Locate the cell with the specified text and output its (X, Y) center coordinate. 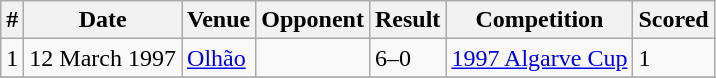
Olhão (219, 58)
Date (103, 20)
Opponent (313, 20)
Competition (540, 20)
Scored (674, 20)
Venue (219, 20)
Result (407, 20)
# (12, 20)
12 March 1997 (103, 58)
1997 Algarve Cup (540, 58)
6–0 (407, 58)
